Return the [x, y] coordinate for the center point of the cell that contains the specified text.  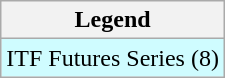
Legend [113, 20]
ITF Futures Series (8) [113, 58]
